Output the (x, y) coordinate of the center of the cell containing the given text.  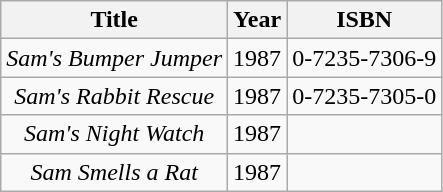
Title (114, 20)
0-7235-7305-0 (364, 96)
Sam's Rabbit Rescue (114, 96)
0-7235-7306-9 (364, 58)
Sam's Night Watch (114, 134)
Sam's Bumper Jumper (114, 58)
Sam Smells a Rat (114, 172)
ISBN (364, 20)
Year (258, 20)
